Find where the given text appears and provide that cell's center as [X, Y] coordinate. 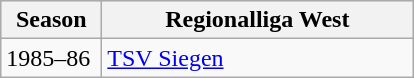
1985–86 [52, 58]
Regionalliga West [258, 20]
Season [52, 20]
TSV Siegen [258, 58]
